Locate the cell with the specified text and output its (X, Y) center coordinate. 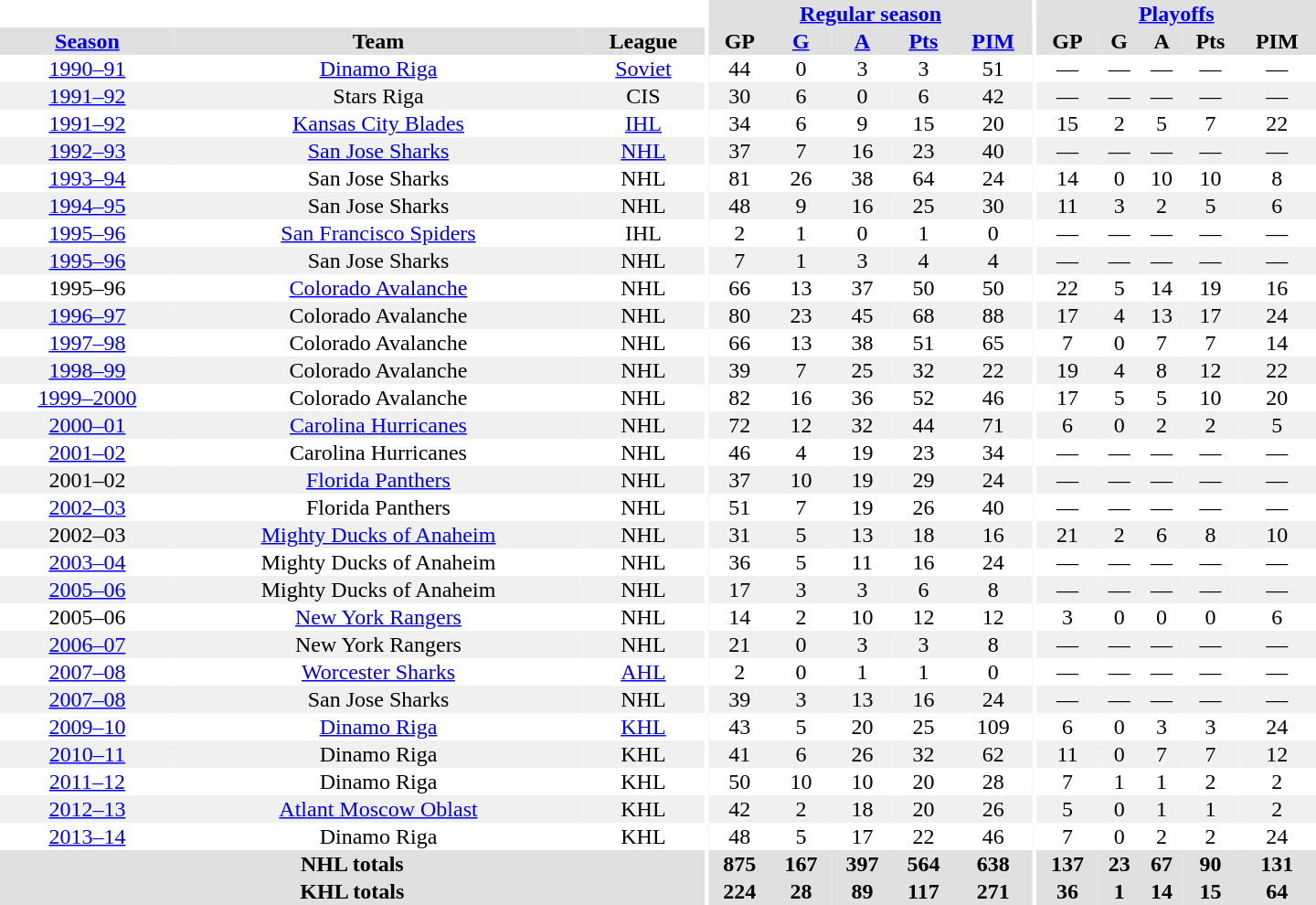
2010–11 (88, 754)
67 (1162, 864)
224 (740, 891)
2003–04 (88, 562)
2000–01 (88, 425)
52 (923, 398)
41 (740, 754)
1993–94 (88, 178)
1996–97 (88, 315)
45 (863, 315)
Kansas City Blades (378, 123)
89 (863, 891)
1992–93 (88, 151)
131 (1277, 864)
43 (740, 727)
Stars Riga (378, 96)
117 (923, 891)
62 (992, 754)
2009–10 (88, 727)
Soviet (643, 69)
1998–99 (88, 370)
Team (378, 41)
1999–2000 (88, 398)
2013–14 (88, 836)
875 (740, 864)
397 (863, 864)
1990–91 (88, 69)
167 (801, 864)
68 (923, 315)
88 (992, 315)
109 (992, 727)
72 (740, 425)
271 (992, 891)
638 (992, 864)
KHL totals (353, 891)
League (643, 41)
29 (923, 480)
564 (923, 864)
NHL totals (353, 864)
Season (88, 41)
1994–95 (88, 206)
90 (1210, 864)
65 (992, 343)
CIS (643, 96)
1997–98 (88, 343)
2006–07 (88, 644)
31 (740, 535)
Playoffs (1176, 14)
AHL (643, 672)
80 (740, 315)
San Francisco Spiders (378, 233)
2011–12 (88, 782)
2012–13 (88, 809)
81 (740, 178)
71 (992, 425)
137 (1067, 864)
Atlant Moscow Oblast (378, 809)
Regular season (870, 14)
82 (740, 398)
Worcester Sharks (378, 672)
